Capture the cell that displays the provided text and extract its (x, y) central coordinate. 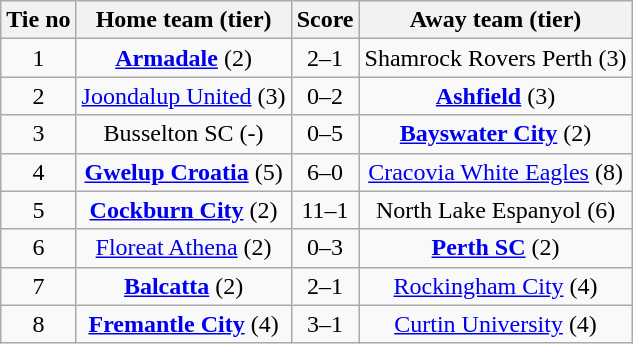
11–1 (325, 210)
Ashfield (3) (496, 96)
Cracovia White Eagles (8) (496, 172)
Curtin University (4) (496, 324)
Bayswater City (2) (496, 134)
7 (38, 286)
Gwelup Croatia (5) (184, 172)
0–2 (325, 96)
Busselton SC (-) (184, 134)
6 (38, 248)
3 (38, 134)
Floreat Athena (2) (184, 248)
Joondalup United (3) (184, 96)
Balcatta (2) (184, 286)
Away team (tier) (496, 20)
North Lake Espanyol (6) (496, 210)
Cockburn City (2) (184, 210)
6–0 (325, 172)
2 (38, 96)
Home team (tier) (184, 20)
3–1 (325, 324)
Rockingham City (4) (496, 286)
Perth SC (2) (496, 248)
5 (38, 210)
0–3 (325, 248)
Score (325, 20)
Tie no (38, 20)
4 (38, 172)
Fremantle City (4) (184, 324)
1 (38, 58)
Shamrock Rovers Perth (3) (496, 58)
Armadale (2) (184, 58)
0–5 (325, 134)
8 (38, 324)
